Detect which cell encompasses the target text, then output its [X, Y] center coordinate. 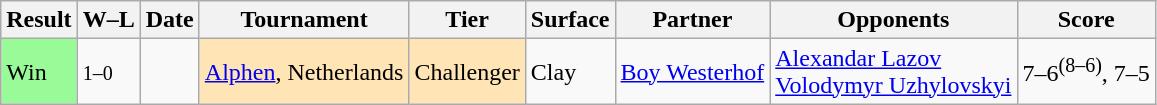
Result [39, 20]
Clay [570, 72]
7–6(8–6), 7–5 [1086, 72]
Tournament [304, 20]
Boy Westerhof [692, 72]
Alexandar Lazov Volodymyr Uzhylovskyi [894, 72]
Tier [467, 20]
Opponents [894, 20]
W–L [108, 20]
1–0 [108, 72]
Partner [692, 20]
Surface [570, 20]
Score [1086, 20]
Win [39, 72]
Alphen, Netherlands [304, 72]
Challenger [467, 72]
Date [170, 20]
